Pinpoint the cell where the given text exists, returning its [X, Y] midpoint coordinate. 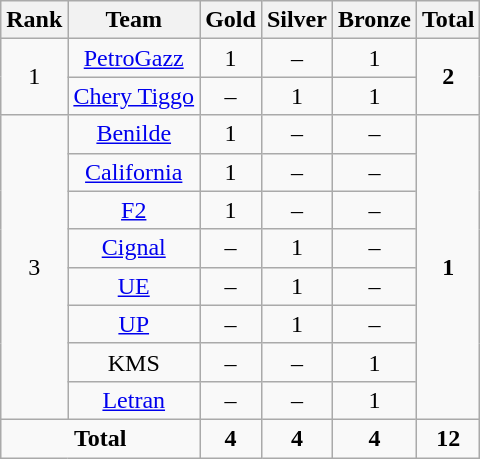
Gold [231, 20]
PetroGazz [134, 58]
Chery Tiggo [134, 96]
California [134, 172]
Cignal [134, 248]
Letran [134, 400]
3 [34, 267]
UE [134, 286]
UP [134, 324]
Benilde [134, 134]
Team [134, 20]
2 [448, 77]
F2 [134, 210]
Bronze [374, 20]
12 [448, 438]
KMS [134, 362]
Silver [296, 20]
Rank [34, 20]
